Find where the given text appears and provide that cell's center as [x, y] coordinate. 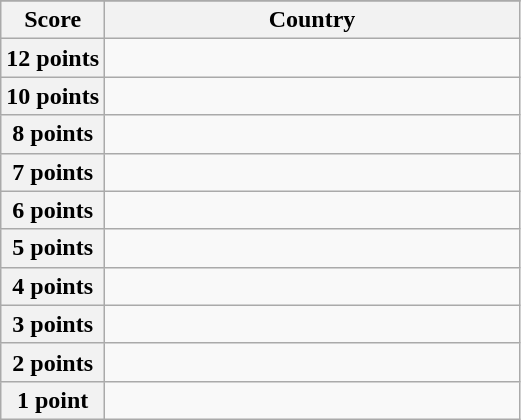
6 points [53, 210]
Country [312, 20]
8 points [53, 134]
Score [53, 20]
12 points [53, 58]
5 points [53, 248]
2 points [53, 362]
7 points [53, 172]
1 point [53, 400]
3 points [53, 324]
10 points [53, 96]
4 points [53, 286]
